Detect which cell encompasses the target text, then output its (X, Y) center coordinate. 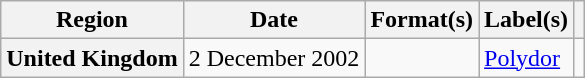
Format(s) (422, 20)
Region (92, 20)
Label(s) (526, 20)
Polydor (526, 58)
2 December 2002 (274, 58)
Date (274, 20)
United Kingdom (92, 58)
